For the text-containing cell, return its midpoint in [X, Y] coordinate format. 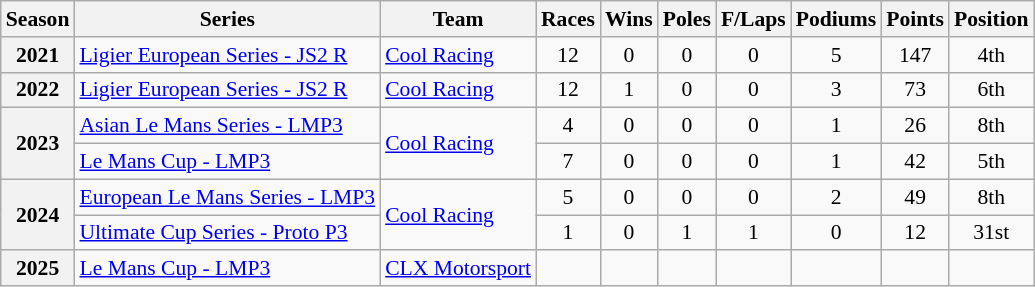
6th [991, 90]
31st [991, 233]
Poles [687, 19]
Position [991, 19]
Wins [629, 19]
European Le Mans Series - LMP3 [227, 197]
147 [915, 55]
26 [915, 126]
Races [568, 19]
2022 [38, 90]
Podiums [836, 19]
Asian Le Mans Series - LMP3 [227, 126]
7 [568, 162]
2024 [38, 214]
CLX Motorsport [458, 269]
Points [915, 19]
2 [836, 197]
F/Laps [754, 19]
49 [915, 197]
Series [227, 19]
3 [836, 90]
Ultimate Cup Series - Proto P3 [227, 233]
5th [991, 162]
Team [458, 19]
2021 [38, 55]
2025 [38, 269]
42 [915, 162]
Season [38, 19]
4th [991, 55]
73 [915, 90]
2023 [38, 144]
4 [568, 126]
